Identify which cell holds the provided text, then report its [X, Y] central coordinate. 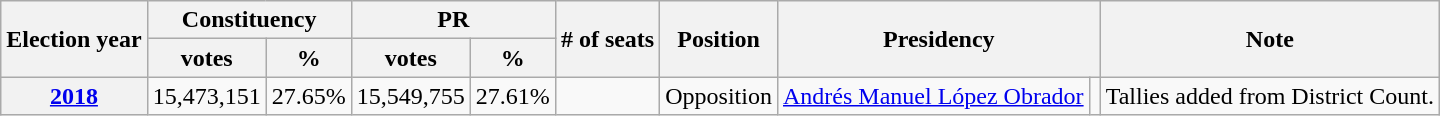
Andrés Manuel López Obrador [933, 96]
15,473,151 [206, 96]
Tallies added from District Count. [1270, 96]
2018 [74, 96]
Opposition [719, 96]
# of seats [607, 39]
Election year [74, 39]
Position [719, 39]
Constituency [249, 20]
Presidency [938, 39]
27.65% [308, 96]
15,549,755 [410, 96]
Note [1270, 39]
27.61% [512, 96]
PR [453, 20]
